For the text-containing cell, return its midpoint in [X, Y] coordinate format. 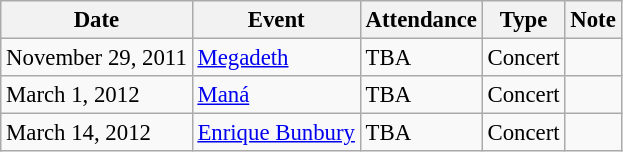
Note [593, 20]
Type [524, 20]
Megadeth [276, 58]
March 1, 2012 [96, 95]
Event [276, 20]
November 29, 2011 [96, 58]
March 14, 2012 [96, 133]
Date [96, 20]
Enrique Bunbury [276, 133]
Attendance [421, 20]
Maná [276, 95]
